For the text-containing cell, return its midpoint in (X, Y) coordinate format. 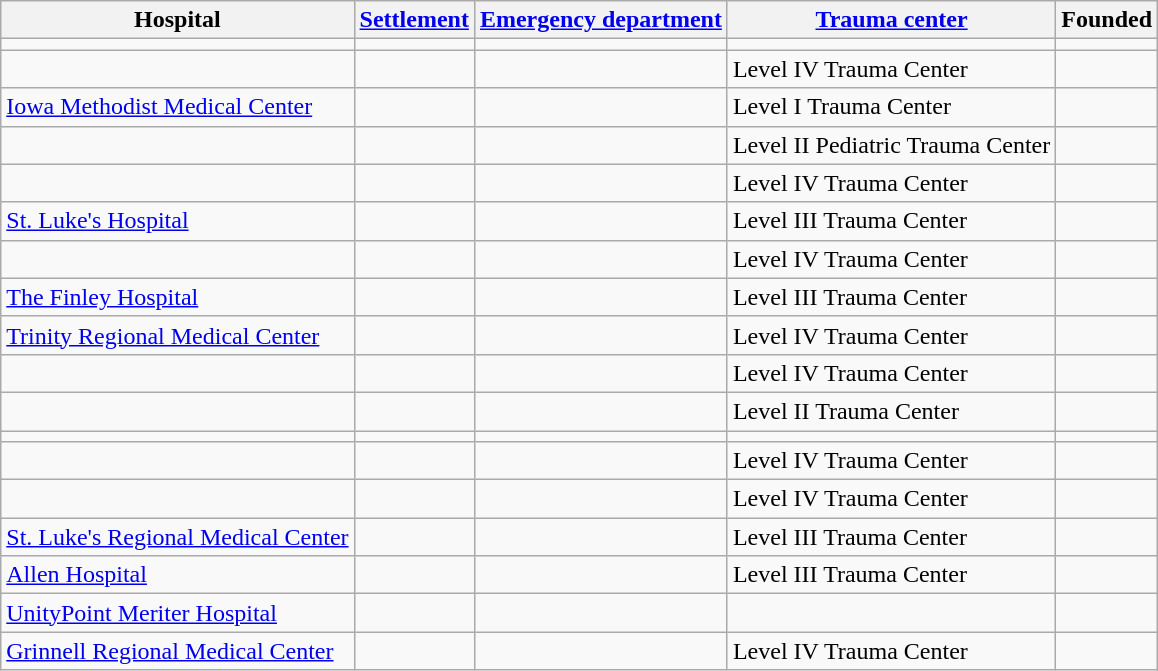
Trinity Regional Medical Center (178, 335)
Level II Pediatric Trauma Center (891, 145)
Settlement (414, 20)
Hospital (178, 20)
Trauma center (891, 20)
The Finley Hospital (178, 297)
Allen Hospital (178, 575)
St. Luke's Regional Medical Center (178, 537)
Grinnell Regional Medical Center (178, 651)
St. Luke's Hospital (178, 221)
Level I Trauma Center (891, 107)
Founded (1107, 20)
Emergency department (600, 20)
UnityPoint Meriter Hospital (178, 613)
Level II Trauma Center (891, 411)
Iowa Methodist Medical Center (178, 107)
